Provide the (X, Y) coordinate of the cell's center where the given text is located.  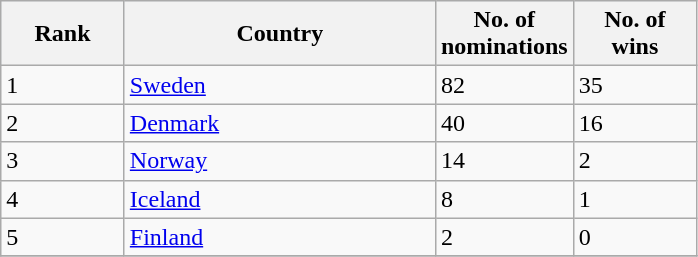
14 (504, 161)
No. of wins (635, 34)
3 (63, 161)
Iceland (280, 199)
4 (63, 199)
Finland (280, 237)
Denmark (280, 123)
Sweden (280, 85)
Rank (63, 34)
82 (504, 85)
Country (280, 34)
No. of nominations (504, 34)
8 (504, 199)
40 (504, 123)
0 (635, 237)
35 (635, 85)
5 (63, 237)
Norway (280, 161)
16 (635, 123)
